Extract the [X, Y] coordinate from the center of the cell holding the provided text.  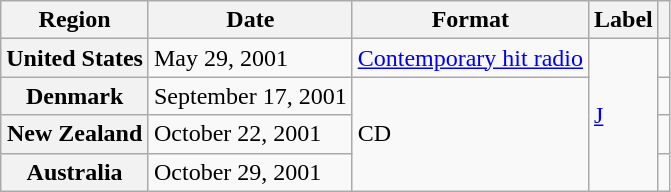
October 22, 2001 [250, 134]
Format [470, 20]
May 29, 2001 [250, 58]
CD [470, 134]
United States [75, 58]
Contemporary hit radio [470, 58]
Australia [75, 172]
Label [624, 20]
Region [75, 20]
Date [250, 20]
September 17, 2001 [250, 96]
J [624, 115]
New Zealand [75, 134]
Denmark [75, 96]
October 29, 2001 [250, 172]
